Pinpoint the cell where the given text exists, returning its (X, Y) midpoint coordinate. 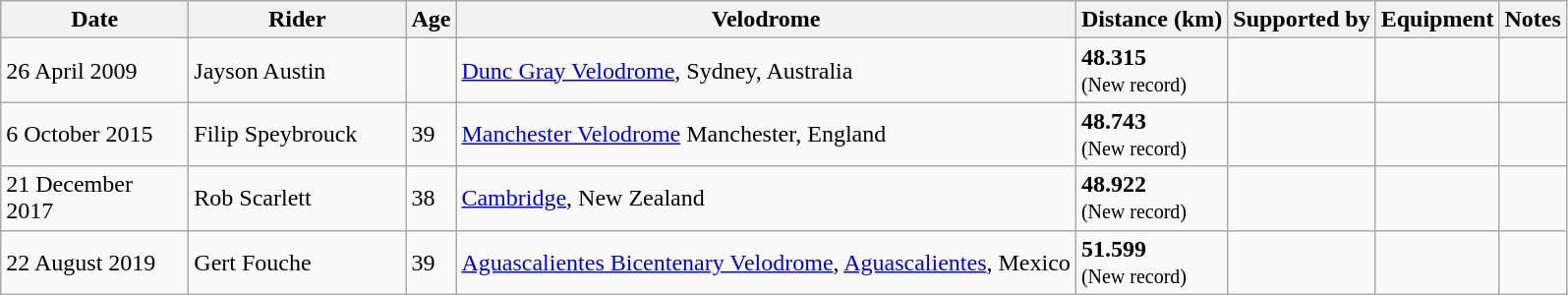
Date (94, 20)
Age (431, 20)
Velodrome (766, 20)
Filip Speybrouck (297, 134)
Rider (297, 20)
38 (431, 199)
51.599(New record) (1151, 262)
48.922(New record) (1151, 199)
26 April 2009 (94, 71)
Rob Scarlett (297, 199)
Equipment (1437, 20)
Supported by (1302, 20)
Jayson Austin (297, 71)
48.743(New record) (1151, 134)
Gert Fouche (297, 262)
Distance (km) (1151, 20)
Aguascalientes Bicentenary Velodrome, Aguascalientes, Mexico (766, 262)
22 August 2019 (94, 262)
Cambridge, New Zealand (766, 199)
21 December 2017 (94, 199)
6 October 2015 (94, 134)
Notes (1533, 20)
48.315(New record) (1151, 71)
Manchester Velodrome Manchester, England (766, 134)
Dunc Gray Velodrome, Sydney, Australia (766, 71)
